Detect which cell encompasses the target text, then output its (x, y) center coordinate. 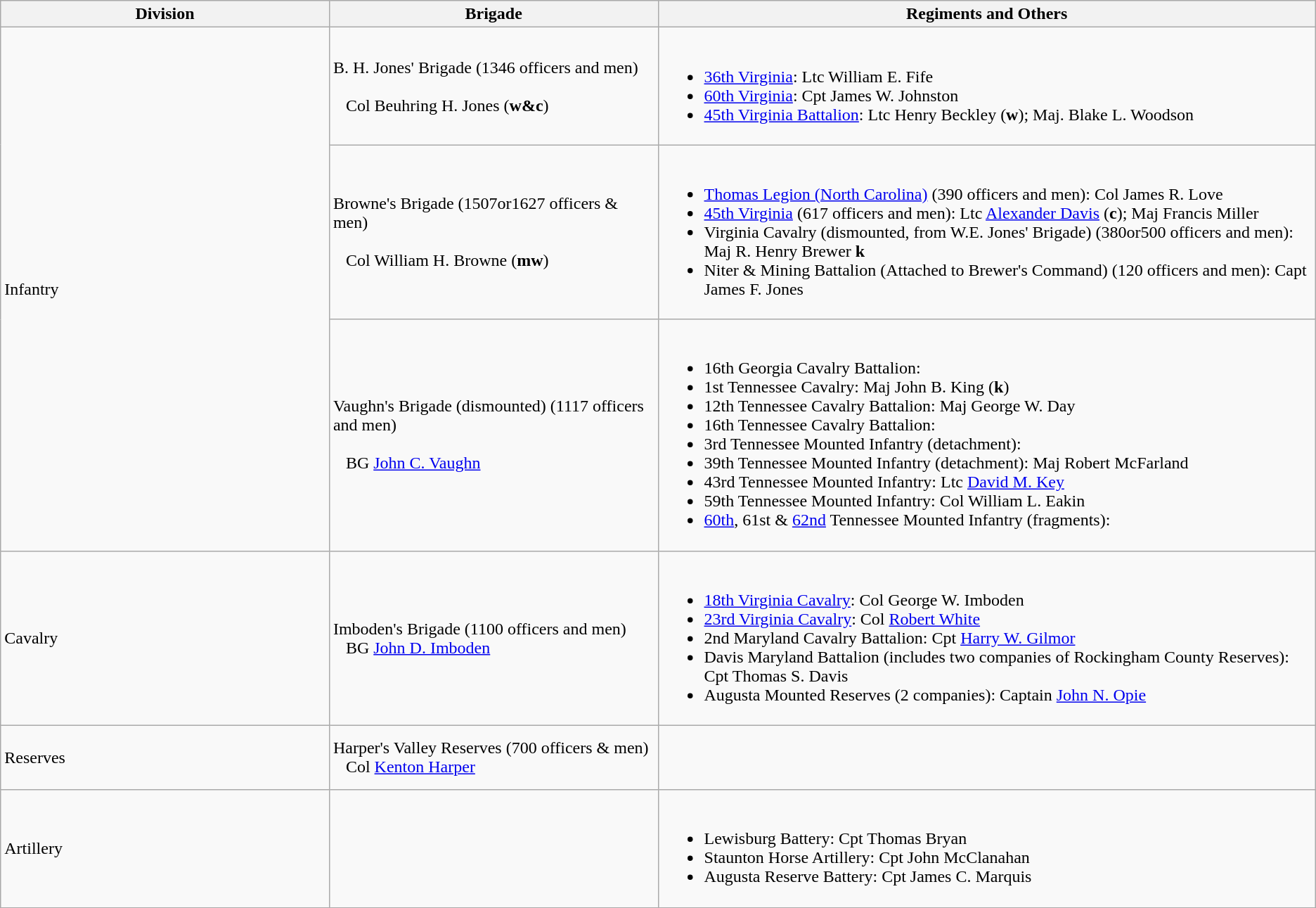
Lewisburg Battery: Cpt Thomas BryanStaunton Horse Artillery: Cpt John McClanahanAugusta Reserve Battery: Cpt James C. Marquis (987, 848)
Brigade (493, 14)
Vaughn's Brigade (dismounted) (1117 officers and men) BG John C. Vaughn (493, 435)
Infantry (165, 289)
36th Virginia: Ltc William E. Fife60th Virginia: Cpt James W. Johnston45th Virginia Battalion: Ltc Henry Beckley (w); Maj. Blake L. Woodson (987, 86)
Cavalry (165, 638)
B. H. Jones' Brigade (1346 officers and men) Col Beuhring H. Jones (w&c) (493, 86)
Harper's Valley Reserves (700 officers & men) Col Kenton Harper (493, 757)
Imboden's Brigade (1100 officers and men) BG John D. Imboden (493, 638)
Browne's Brigade (1507or1627 officers & men) Col William H. Browne (mw) (493, 232)
Division (165, 14)
Regiments and Others (987, 14)
Artillery (165, 848)
Reserves (165, 757)
